Output the (X, Y) coordinate of the center of the cell containing the given text.  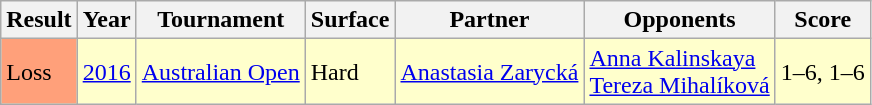
Tournament (220, 20)
1–6, 1–6 (822, 72)
Hard (350, 72)
Anastasia Zarycká (490, 72)
Partner (490, 20)
Score (822, 20)
Result (39, 20)
Surface (350, 20)
2016 (106, 72)
Opponents (680, 20)
Year (106, 20)
Anna Kalinskaya Tereza Mihalíková (680, 72)
Australian Open (220, 72)
Loss (39, 72)
